Return the (X, Y) coordinate for the center point of the cell that contains the specified text.  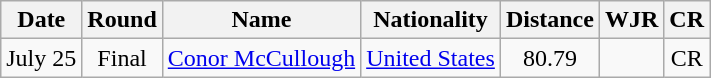
Date (42, 20)
WJR (631, 20)
Final (122, 58)
July 25 (42, 58)
United States (431, 58)
80.79 (550, 58)
Round (122, 20)
Name (261, 20)
Distance (550, 20)
Nationality (431, 20)
Conor McCullough (261, 58)
